Locate the cell with the specified text and output its [x, y] center coordinate. 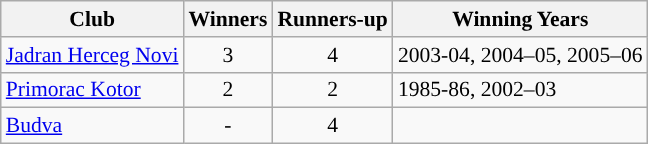
Budva [92, 126]
Winners [228, 19]
Runners-up [332, 19]
2003-04, 2004–05, 2005–06 [520, 55]
- [228, 126]
Club [92, 19]
Jadran Herceg Novi [92, 55]
3 [228, 55]
Winning Years [520, 19]
1985-86, 2002–03 [520, 90]
Primorac Kotor [92, 90]
